Return the (x, y) coordinate for the center point of the cell that contains the specified text.  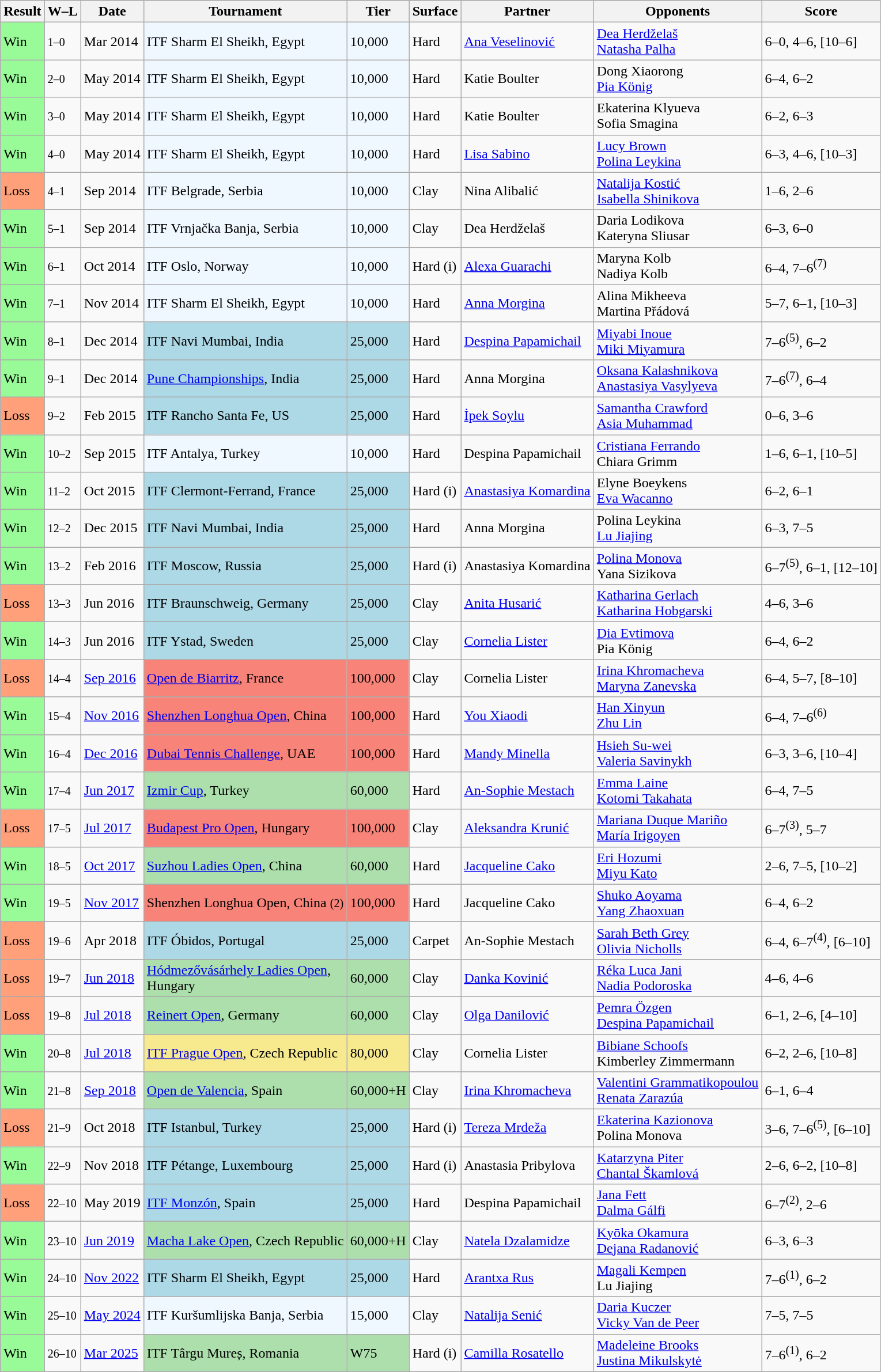
Magali Kempen Lu Jiajing (678, 1278)
7–6(7), 6–4 (821, 378)
Score (821, 12)
1–6, 2–6 (821, 191)
Pune Championships, India (245, 378)
ITF Moscow, Russia (245, 566)
Oct 2014 (112, 266)
Macha Lake Open, Czech Republic (245, 1241)
Emma Laine Kotomi Takahata (678, 790)
Reinert Open, Germany (245, 1015)
3–6, 7–6(5), [6–10] (821, 1128)
Feb 2016 (112, 566)
Open de Biarritz, France (245, 679)
13–2 (62, 566)
Elyne Boeykens Eva Wacanno (678, 491)
Natalija Kostić Isabella Shinikova (678, 191)
6–3, 3–6, [10–4] (821, 753)
Feb 2015 (112, 416)
Maryna Kolb Nadiya Kolb (678, 266)
Miyabi Inoue Miki Miyamura (678, 341)
Anastasia Pribylova (527, 1166)
Suzhou Ladies Open, China (245, 865)
ITF Ystad, Sweden (245, 640)
Réka Luca Jani Nadia Podoroska (678, 978)
ITF Oslo, Norway (245, 266)
You Xiaodi (527, 715)
Dec 2016 (112, 753)
22–9 (62, 1166)
Nina Alibalić (527, 191)
2–6, 7–5, [10–2] (821, 865)
Mandy Minella (527, 753)
25–10 (62, 1316)
Oksana Kalashnikova Anastasiya Vasylyeva (678, 378)
Cristiana Ferrando Chiara Grimm (678, 453)
13–3 (62, 604)
Anita Husarić (527, 604)
17–5 (62, 828)
Han Xinyun Zhu Lin (678, 715)
ITF Vrnjačka Banja, Serbia (245, 228)
14–3 (62, 640)
Oct 2018 (112, 1128)
7–5, 7–5 (821, 1316)
Polina Monova Yana Sizikova (678, 566)
6–2, 6–3 (821, 116)
4–6, 3–6 (821, 604)
Polina Leykina Lu Jiajing (678, 529)
6–4, 7–5 (821, 790)
Natela Dzalamidze (527, 1241)
Aleksandra Krunić (527, 828)
İpek Soylu (527, 416)
Oct 2017 (112, 865)
Carpet (435, 940)
ITF Rancho Santa Fe, US (245, 416)
6–3, 4–6, [10–3] (821, 153)
Mariana Duque Mariño María Irigoyen (678, 828)
Dec 2015 (112, 529)
6–3, 6–3 (821, 1241)
Jana Fett Dalma Gálfi (678, 1203)
Eri Hozumi Miyu Kato (678, 865)
Mar 2025 (112, 1352)
Jun 2018 (112, 978)
6–3, 7–5 (821, 529)
Olga Danilović (527, 1015)
Jul 2017 (112, 828)
21–9 (62, 1128)
Oct 2015 (112, 491)
16–4 (62, 753)
6–0, 4–6, [10–6] (821, 41)
Ana Veselinović (527, 41)
Irina Khromacheva Maryna Zanevska (678, 679)
Camilla Rosatello (527, 1352)
19–8 (62, 1015)
12–2 (62, 529)
Lucy Brown Polina Leykina (678, 153)
ITF Monzón, Spain (245, 1203)
ITF Antalya, Turkey (245, 453)
ITF Prague Open, Czech Republic (245, 1053)
Lisa Sabino (527, 153)
6–1 (62, 266)
8–1 (62, 341)
Budapest Pro Open, Hungary (245, 828)
Surface (435, 12)
6–7(5), 6–1, [12–10] (821, 566)
6–7(2), 2–6 (821, 1203)
6–2, 2–6, [10–8] (821, 1053)
Sep 2015 (112, 453)
Alexa Guarachi (527, 266)
15,000 (378, 1316)
Irina Khromacheva (527, 1091)
17–4 (62, 790)
Sarah Beth Grey Olivia Nicholls (678, 940)
Hódmezővásárhely Ladies Open, Hungary (245, 978)
Sep 2016 (112, 679)
Shenzhen Longhua Open, China (2) (245, 903)
Jun 2017 (112, 790)
18–5 (62, 865)
May 2019 (112, 1203)
Ekaterina Klyueva Sofia Smagina (678, 116)
W–L (62, 12)
1–6, 6–1, [10–5] (821, 453)
Arantxa Rus (527, 1278)
0–6, 3–6 (821, 416)
Shuko Aoyama Yang Zhaoxuan (678, 903)
6–3, 6–0 (821, 228)
Mar 2014 (112, 41)
Natalija Senić (527, 1316)
19–7 (62, 978)
May 2024 (112, 1316)
80,000 (378, 1053)
Daria Kuczer Vicky Van de Peer (678, 1316)
Valentini Grammatikopoulou Renata Zarazúa (678, 1091)
4–6, 4–6 (821, 978)
Samantha Crawford Asia Muhammad (678, 416)
Dong Xiaorong Pia König (678, 78)
Katarzyna Piter Chantal Škamlová (678, 1166)
ITF Istanbul, Turkey (245, 1128)
ITF Târgu Mureș, Romania (245, 1352)
Tournament (245, 12)
Tereza Mrdeža (527, 1128)
10–2 (62, 453)
9–2 (62, 416)
Kyōka Okamura Dejana Radanović (678, 1241)
Nov 2014 (112, 303)
Danka Kovinić (527, 978)
6–4, 6–7(4), [6–10] (821, 940)
Dea Herdželaš Natasha Palha (678, 41)
Dia Evtimova Pia König (678, 640)
21–8 (62, 1091)
6–1, 2–6, [4–10] (821, 1015)
5–1 (62, 228)
ITF Belgrade, Serbia (245, 191)
ITF Óbidos, Portugal (245, 940)
ITF Clermont-Ferrand, France (245, 491)
Result (22, 12)
1–0 (62, 41)
7–6(5), 6–2 (821, 341)
W75 (378, 1352)
4–0 (62, 153)
Katharina Gerlach Katharina Hobgarski (678, 604)
Nov 2018 (112, 1166)
26–10 (62, 1352)
Partner (527, 12)
6–2, 6–1 (821, 491)
Apr 2018 (112, 940)
Ekaterina Kazionova Polina Monova (678, 1128)
20–8 (62, 1053)
Sep 2018 (112, 1091)
11–2 (62, 491)
2–0 (62, 78)
5–7, 6–1, [10–3] (821, 303)
ITF Braunschweig, Germany (245, 604)
Bibiane Schoofs Kimberley Zimmermann (678, 1053)
ITF Kuršumlijska Banja, Serbia (245, 1316)
6–1, 6–4 (821, 1091)
7–1 (62, 303)
3–0 (62, 116)
6–7(3), 5–7 (821, 828)
9–1 (62, 378)
15–4 (62, 715)
Dubai Tennis Challenge, UAE (245, 753)
6–4, 7–6(7) (821, 266)
2–6, 6–2, [10–8] (821, 1166)
Dea Herdželaš (527, 228)
Nov 2016 (112, 715)
Pemra Özgen Despina Papamichail (678, 1015)
6–4, 5–7, [8–10] (821, 679)
Open de Valencia, Spain (245, 1091)
22–10 (62, 1203)
6–4, 7–6(6) (821, 715)
4–1 (62, 191)
19–6 (62, 940)
Date (112, 12)
Jun 2019 (112, 1241)
Hsieh Su-wei Valeria Savinykh (678, 753)
Madeleine Brooks Justina Mikulskytė (678, 1352)
ITF Pétange, Luxembourg (245, 1166)
Izmir Cup, Turkey (245, 790)
Tier (378, 12)
Alina Mikheeva Martina Přádová (678, 303)
14–4 (62, 679)
Opponents (678, 12)
Nov 2017 (112, 903)
Nov 2022 (112, 1278)
Shenzhen Longhua Open, China (245, 715)
19–5 (62, 903)
24–10 (62, 1278)
23–10 (62, 1241)
Daria Lodikova Kateryna Sliusar (678, 228)
